Pinpoint the cell where the given text exists, returning its [X, Y] midpoint coordinate. 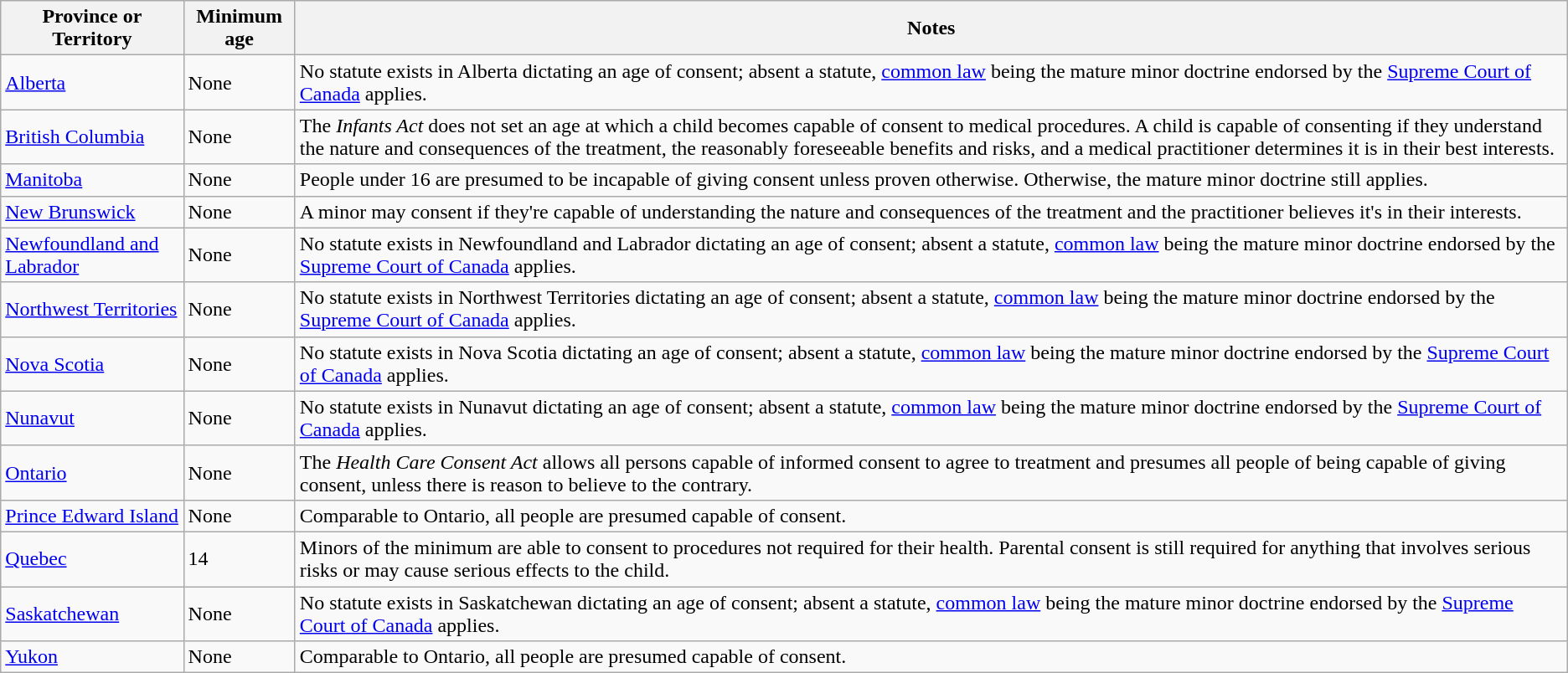
Province or Territory [92, 28]
Quebec [92, 559]
Minimum age [240, 28]
Prince Edward Island [92, 516]
New Brunswick [92, 212]
Nova Scotia [92, 363]
Yukon [92, 657]
Manitoba [92, 180]
14 [240, 559]
Ontario [92, 472]
Saskatchewan [92, 613]
Alberta [92, 82]
Nunavut [92, 419]
People under 16 are presumed to be incapable of giving consent unless proven otherwise. Otherwise, the mature minor doctrine still applies. [931, 180]
British Columbia [92, 137]
Notes [931, 28]
Northwest Territories [92, 310]
Newfoundland and Labrador [92, 254]
